Output the (x, y) coordinate of the center of the cell containing the given text.  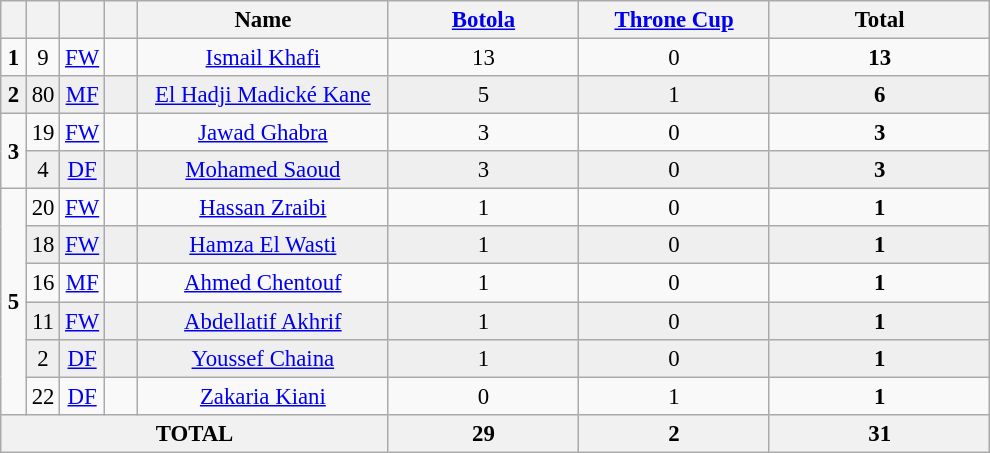
Youssef Chaina (264, 358)
11 (42, 321)
29 (484, 433)
Ahmed Chentouf (264, 283)
Name (264, 20)
TOTAL (194, 433)
80 (42, 95)
16 (42, 283)
Ismail Khafi (264, 58)
6 (880, 95)
El Hadji Madické Kane (264, 95)
Botola (484, 20)
20 (42, 208)
Total (880, 20)
Mohamed Saoud (264, 170)
22 (42, 396)
31 (880, 433)
Zakaria Kiani (264, 396)
Jawad Ghabra (264, 133)
Hamza El Wasti (264, 245)
18 (42, 245)
19 (42, 133)
9 (42, 58)
Throne Cup (674, 20)
Hassan Zraibi (264, 208)
4 (42, 170)
Abdellatif Akhrif (264, 321)
